Extract the (X, Y) coordinate from the center of the cell holding the provided text.  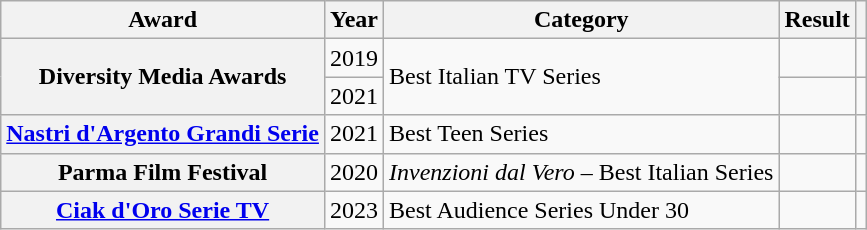
Nastri d'Argento Grandi Serie (163, 134)
2020 (354, 172)
Best Teen Series (582, 134)
Category (582, 20)
Ciak d'Oro Serie TV (163, 210)
Invenzioni dal Vero – Best Italian Series (582, 172)
Parma Film Festival (163, 172)
2019 (354, 58)
Diversity Media Awards (163, 77)
Best Italian TV Series (582, 77)
Award (163, 20)
Best Audience Series Under 30 (582, 210)
Result (817, 20)
Year (354, 20)
2023 (354, 210)
